Extract the (x, y) coordinate from the center of the cell holding the provided text.  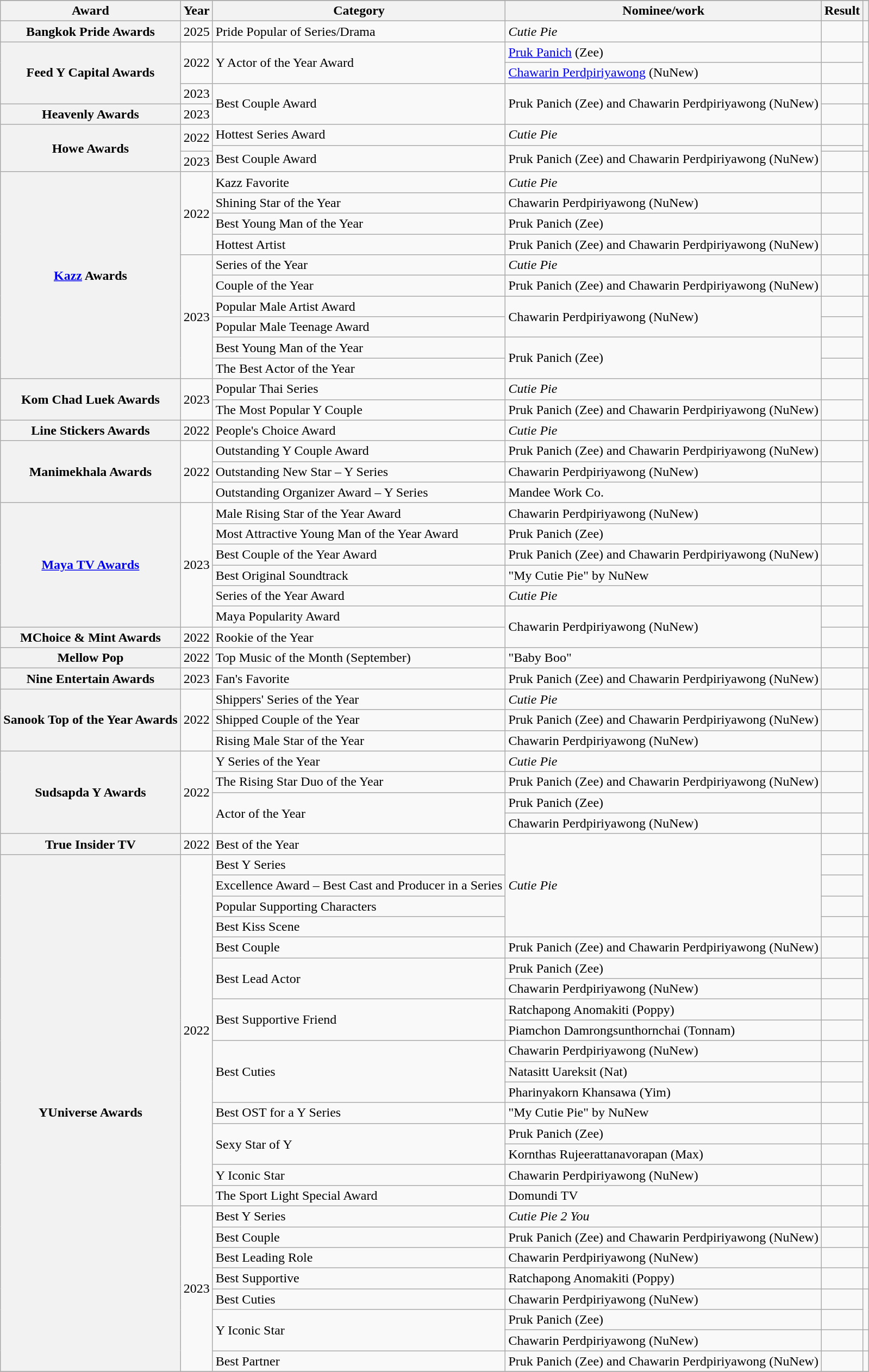
Pride Popular of Series/Drama (359, 32)
Series of the Year (359, 265)
Y Series of the Year (359, 761)
Nine Entertain Awards (90, 679)
"Baby Boo" (664, 658)
Pharinyakorn Khansawa (Yim) (664, 1092)
Manimekhala Awards (90, 472)
Top Music of the Month (September) (359, 658)
Popular Supporting Characters (359, 906)
Maya TV Awards (90, 565)
Shippers' Series of the Year (359, 699)
Actor of the Year (359, 813)
Best Original Soundtrack (359, 575)
Best OST for a Y Series (359, 1113)
Popular Male Artist Award (359, 306)
Domundi TV (664, 1195)
Kom Chad Luek Awards (90, 399)
Piamchon Damrongsunthornchai (Tonnam) (664, 1030)
Shining Star of the Year (359, 203)
Best Supportive (359, 1279)
Best Supportive Friend (359, 1020)
MChoice & Mint Awards (90, 637)
Best of the Year (359, 844)
Mandee Work Co. (664, 492)
Nominee/work (664, 11)
Feed Y Capital Awards (90, 73)
The Most Popular Y Couple (359, 410)
Heavenly Awards (90, 114)
People's Choice Award (359, 430)
Sudsapda Y Awards (90, 792)
Best Leading Role (359, 1258)
Award (90, 11)
Kornthas Rujeerattanavorapan (Max) (664, 1154)
Male Rising Star of the Year Award (359, 513)
Excellence Award – Best Cast and Producer in a Series (359, 885)
Best Kiss Scene (359, 927)
Shipped Couple of the Year (359, 720)
Sexy Star of Y (359, 1144)
Mellow Pop (90, 658)
Result (842, 11)
Outstanding Y Couple Award (359, 451)
Hottest Artist (359, 244)
Best Partner (359, 1361)
Couple of the Year (359, 286)
Hottest Series Award (359, 135)
Year (197, 11)
Natasitt Uareksit (Nat) (664, 1072)
Cutie Pie 2 You (664, 1216)
Line Stickers Awards (90, 430)
Y Actor of the Year Award (359, 62)
The Best Actor of the Year (359, 368)
Most Attractive Young Man of the Year Award (359, 534)
Series of the Year Award (359, 596)
Kazz Favorite (359, 182)
True Insider TV (90, 844)
Bangkok Pride Awards (90, 32)
The Sport Light Special Award (359, 1195)
Rising Male Star of the Year (359, 741)
Rookie of the Year (359, 637)
Maya Popularity Award (359, 617)
Category (359, 11)
Best Lead Actor (359, 979)
Fan's Favorite (359, 679)
The Rising Star Duo of the Year (359, 782)
Howe Awards (90, 148)
Outstanding Organizer Award – Y Series (359, 492)
Kazz Awards (90, 275)
Popular Thai Series (359, 389)
Outstanding New Star – Y Series (359, 472)
2025 (197, 32)
YUniverse Awards (90, 1113)
Best Couple of the Year Award (359, 554)
Sanook Top of the Year Awards (90, 720)
Popular Male Teenage Award (359, 327)
